Find where the given text appears and provide that cell's center as [x, y] coordinate. 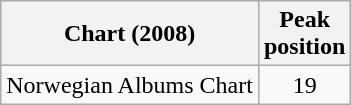
Norwegian Albums Chart [130, 85]
19 [304, 85]
Peakposition [304, 34]
Chart (2008) [130, 34]
